Identify which cell holds the provided text, then report its [x, y] central coordinate. 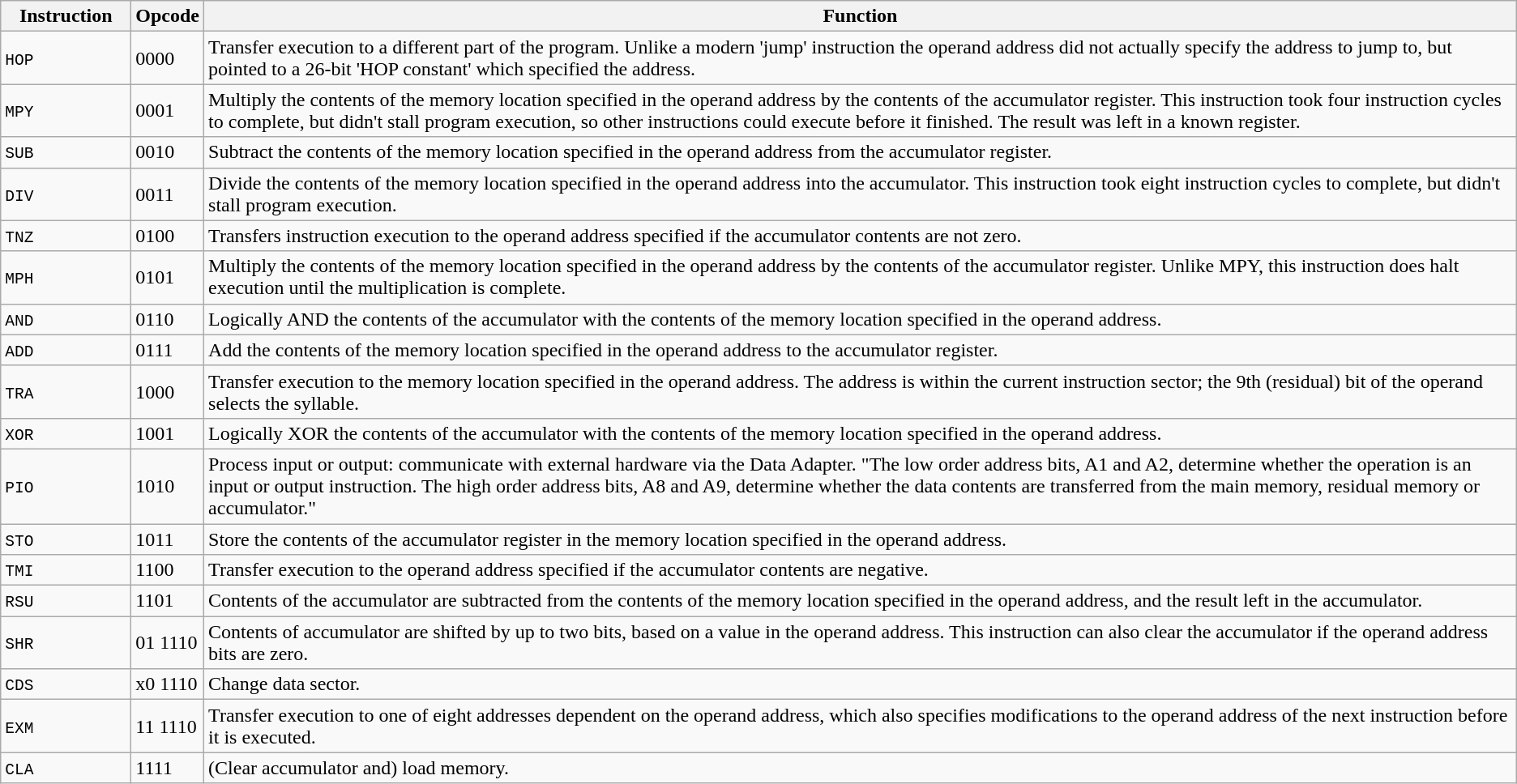
(Clear accumulator and) load memory. [861, 768]
Instruction [66, 16]
DIV [66, 194]
0100 [168, 236]
TMI [66, 570]
SHR [66, 643]
TNZ [66, 236]
0001 [168, 110]
SUB [66, 152]
x0 1110 [168, 684]
0010 [168, 152]
ADD [66, 350]
AND [66, 319]
Store the contents of the accumulator register in the memory location specified in the operand address. [861, 539]
0101 [168, 277]
TRA [66, 392]
01 1110 [168, 643]
Add the contents of the memory location specified in the operand address to the accumulator register. [861, 350]
0011 [168, 194]
Change data sector. [861, 684]
MPY [66, 110]
CDS [66, 684]
EXM [66, 726]
Subtract the contents of the memory location specified in the operand address from the accumulator register. [861, 152]
1011 [168, 539]
Function [861, 16]
HOP [66, 58]
Transfers instruction execution to the operand address specified if the accumulator contents are not zero. [861, 236]
1100 [168, 570]
1111 [168, 768]
MPH [66, 277]
Logically AND the contents of the accumulator with the contents of the memory location specified in the operand address. [861, 319]
CLA [66, 768]
Opcode [168, 16]
RSU [66, 601]
1001 [168, 433]
1101 [168, 601]
Transfer execution to the operand address specified if the accumulator contents are negative. [861, 570]
0111 [168, 350]
0000 [168, 58]
11 1110 [168, 726]
Logically XOR the contents of the accumulator with the contents of the memory location specified in the operand address. [861, 433]
0110 [168, 319]
1000 [168, 392]
1010 [168, 486]
XOR [66, 433]
PIO [66, 486]
STO [66, 539]
